For the text-containing cell, return its midpoint in (x, y) coordinate format. 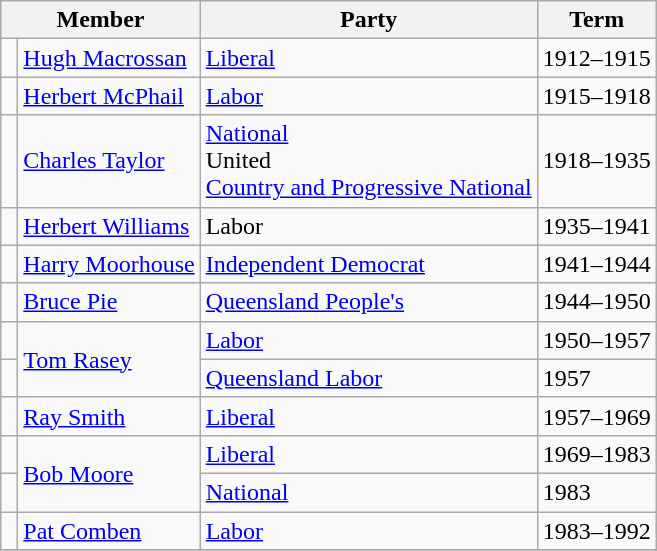
1915–1918 (596, 96)
Member (100, 20)
1935–1941 (596, 226)
Hugh Macrossan (109, 58)
Herbert McPhail (109, 96)
National (368, 492)
Bruce Pie (109, 302)
Bob Moore (109, 473)
1983–1992 (596, 531)
Pat Comben (109, 531)
1983 (596, 492)
1957 (596, 378)
1969–1983 (596, 454)
1957–1969 (596, 416)
Ray Smith (109, 416)
Term (596, 20)
Tom Rasey (109, 359)
1944–1950 (596, 302)
NationalUnitedCountry and Progressive National (368, 161)
Queensland People's (368, 302)
Queensland Labor (368, 378)
1918–1935 (596, 161)
1912–1915 (596, 58)
Harry Moorhouse (109, 264)
Party (368, 20)
1941–1944 (596, 264)
Independent Democrat (368, 264)
1950–1957 (596, 340)
Charles Taylor (109, 161)
Herbert Williams (109, 226)
